Return (X, Y) of the center of cell containing provided text 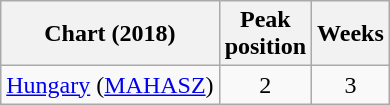
Peak position (265, 34)
Chart (2018) (110, 34)
Weeks (351, 34)
Hungary (MAHASZ) (110, 85)
2 (265, 85)
3 (351, 85)
